For the text-containing cell, return its midpoint in (x, y) coordinate format. 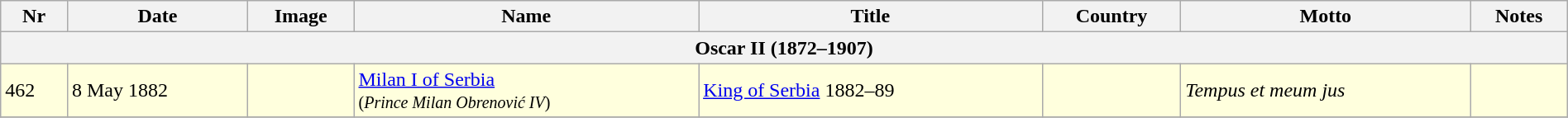
Oscar II (1872–1907) (784, 48)
Image (301, 17)
Title (871, 17)
Milan I of Serbia(Prince Milan Obrenović IV) (526, 91)
Notes (1518, 17)
Nr (35, 17)
King of Serbia 1882–89 (871, 91)
Tempus et meum jus (1326, 91)
Motto (1326, 17)
Country (1111, 17)
462 (35, 91)
8 May 1882 (157, 91)
Date (157, 17)
Name (526, 17)
